Output the (x, y) coordinate of the center of the cell containing the given text.  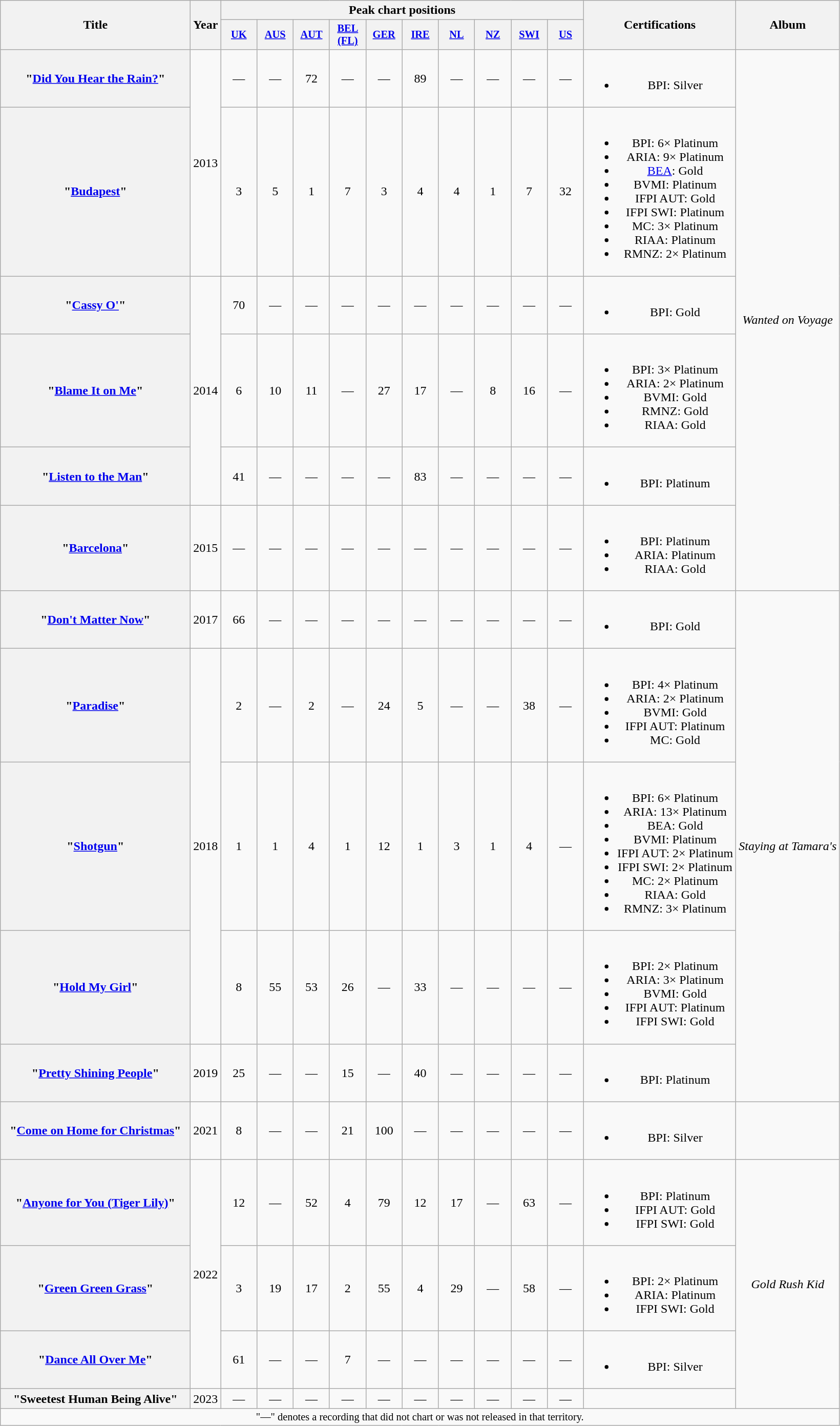
"—" denotes a recording that did not chart or was not released in that territory. (420, 1417)
63 (530, 1202)
24 (384, 705)
10 (276, 390)
BPI: 2× PlatinumARIA: PlatinumIFPI SWI: Gold (660, 1288)
100 (384, 1130)
UK (239, 35)
70 (239, 305)
2023 (206, 1398)
BPI: 6× PlatinumARIA: 13× PlatinumBEA: GoldBVMI: PlatinumIFPI AUT: 2× PlatinumIFPI SWI: 2× PlatinumMC: 2× PlatinumRIAA: GoldRMNZ: 3× Platinum (660, 846)
2017 (206, 620)
Wanted on Voyage (788, 320)
Title (95, 25)
40 (420, 1073)
"Sweetest Human Being Alive" (95, 1398)
Staying at Tamara's (788, 846)
Year (206, 25)
"Blame It on Me" (95, 390)
38 (530, 705)
25 (239, 1073)
72 (311, 78)
BPI: 3× PlatinumARIA: 2× PlatinumBVMI: GoldRMNZ: GoldRIAA: Gold (660, 390)
"Dance All Over Me" (95, 1360)
2013 (206, 162)
15 (347, 1073)
"Shotgun" (95, 846)
US (565, 35)
21 (347, 1130)
52 (311, 1202)
29 (457, 1288)
AUS (276, 35)
2019 (206, 1073)
Album (788, 25)
66 (239, 620)
83 (420, 477)
NL (457, 35)
"Cassy O'" (95, 305)
11 (311, 390)
Peak chart positions (403, 10)
BPI: 2× PlatinumARIA: 3× PlatinumBVMI: GoldIFPI AUT: PlatinumIFPI SWI: Gold (660, 987)
Certifications (660, 25)
"Paradise" (95, 705)
6 (239, 390)
33 (420, 987)
58 (530, 1288)
19 (276, 1288)
"Come on Home for Christmas" (95, 1130)
2014 (206, 390)
"Did You Hear the Rain?" (95, 78)
Gold Rush Kid (788, 1284)
AUT (311, 35)
27 (384, 390)
"Don't Matter Now" (95, 620)
BPI: 4× PlatinumARIA: 2× PlatinumBVMI: GoldIFPI AUT: PlatinumMC: Gold (660, 705)
2015 (206, 548)
"Pretty Shining People" (95, 1073)
2022 (206, 1274)
2021 (206, 1130)
2018 (206, 846)
NZ (493, 35)
BPI: PlatinumIFPI AUT: GoldIFPI SWI: Gold (660, 1202)
SWI (530, 35)
GER (384, 35)
BEL(FL) (347, 35)
"Green Green Grass" (95, 1288)
53 (311, 987)
89 (420, 78)
"Barcelona" (95, 548)
BPI: 6× PlatinumARIA: 9× PlatinumBEA: GoldBVMI: PlatinumIFPI AUT: GoldIFPI SWI: PlatinumMC: 3× PlatinumRIAA: PlatinumRMNZ: 2× Platinum (660, 192)
IRE (420, 35)
79 (384, 1202)
16 (530, 390)
41 (239, 477)
26 (347, 987)
"Anyone for You (Tiger Lily)" (95, 1202)
BPI: PlatinumARIA: PlatinumRIAA: Gold (660, 548)
"Hold My Girl" (95, 987)
"Listen to the Man" (95, 477)
"Budapest" (95, 192)
32 (565, 192)
61 (239, 1360)
